For the text-containing cell, return its midpoint in (x, y) coordinate format. 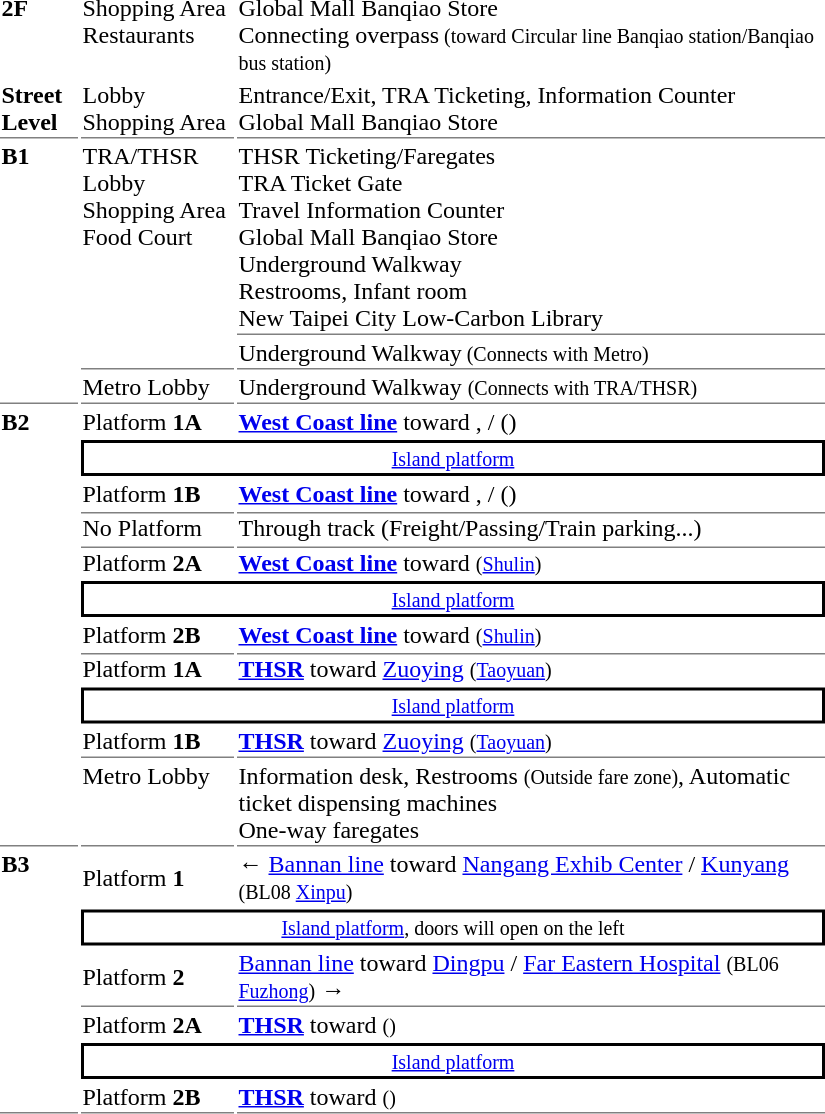
Lobby Shopping Area (158, 109)
Bannan line toward Dingpu / Far Eastern Hospital (BL06 Fuzhong) → (531, 977)
B1 (39, 273)
TRA/THSR LobbyShopping AreaFood Court (158, 256)
Information desk, Restrooms (Outside fare zone), Automatic ticket dispensing machines One-way faregates (531, 804)
Platform 2 (158, 977)
Street Level (39, 109)
Island platform, doors will open on the left (453, 928)
B3 (39, 982)
Underground Walkway (Connects with Metro) (531, 354)
Platform 1 (158, 878)
Underground Walkway (Connects with TRA/THSR) (531, 388)
No Platform (158, 528)
Through track (Freight/Passing/Train parking...) (531, 528)
← Bannan line toward Nangang Exhib Center / Kunyang (BL08 Xinpu) (531, 878)
Entrance/Exit, TRA Ticketing, Information CounterGlobal Mall Banqiao Store (531, 109)
B2 (39, 627)
